Detect which cell encompasses the target text, then output its [x, y] center coordinate. 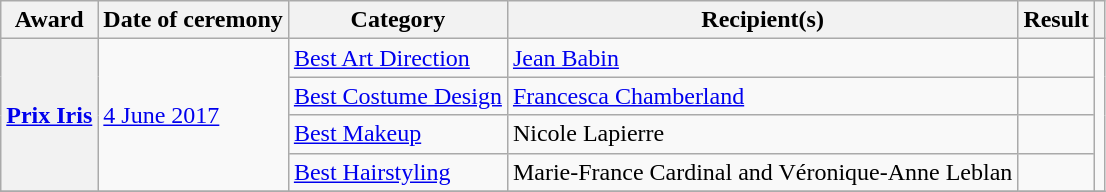
Award [50, 20]
Francesca Chamberland [762, 96]
4 June 2017 [194, 115]
Category [398, 20]
Best Art Direction [398, 58]
Best Costume Design [398, 96]
Result [1056, 20]
Marie-France Cardinal and Véronique-Anne Leblan [762, 172]
Best Makeup [398, 134]
Nicole Lapierre [762, 134]
Date of ceremony [194, 20]
Jean Babin [762, 58]
Recipient(s) [762, 20]
Prix Iris [50, 115]
Best Hairstyling [398, 172]
